Return the [X, Y] coordinate for the center point of the cell that contains the specified text.  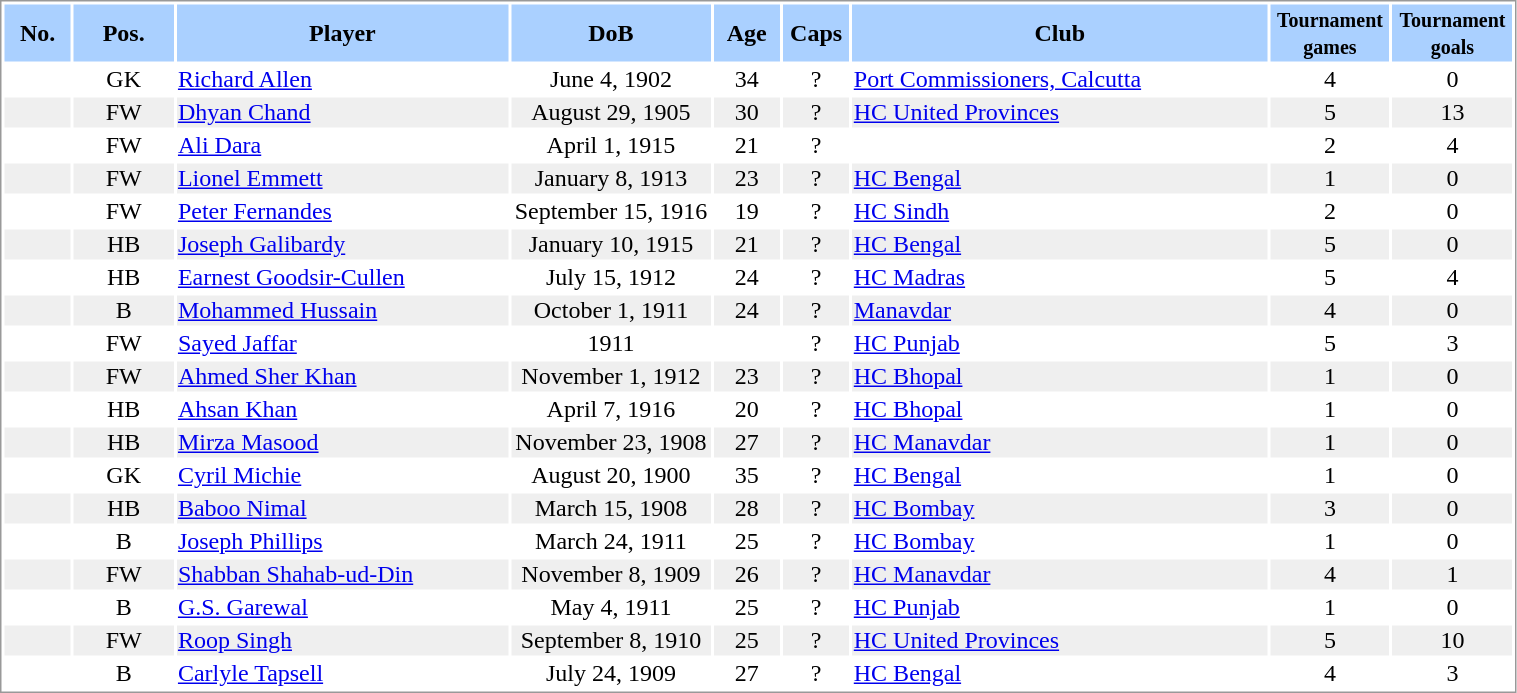
July 15, 1912 [610, 277]
35 [747, 475]
Ahsan Khan [342, 409]
13 [1453, 113]
30 [747, 113]
Baboo Nimal [342, 509]
Ali Dara [342, 145]
Pos. [124, 32]
Player [342, 32]
HC Sindh [1060, 211]
DoB [610, 32]
September 15, 1916 [610, 211]
Cyril Michie [342, 475]
34 [747, 79]
Tournamentgoals [1453, 32]
June 4, 1902 [610, 79]
April 7, 1916 [610, 409]
Caps [816, 32]
26 [747, 575]
August 29, 1905 [610, 113]
November 23, 1908 [610, 443]
Richard Allen [342, 79]
No. [37, 32]
November 8, 1909 [610, 575]
Joseph Galibardy [342, 245]
Joseph Phillips [342, 541]
10 [1453, 641]
Dhyan Chand [342, 113]
Mohammed Hussain [342, 311]
G.S. Garewal [342, 607]
Earnest Goodsir-Cullen [342, 277]
January 8, 1913 [610, 179]
May 4, 1911 [610, 607]
19 [747, 211]
Lionel Emmett [342, 179]
March 24, 1911 [610, 541]
January 10, 1915 [610, 245]
Manavdar [1060, 311]
28 [747, 509]
September 8, 1910 [610, 641]
July 24, 1909 [610, 673]
Shabban Shahab-ud-Din [342, 575]
April 1, 1915 [610, 145]
November 1, 1912 [610, 377]
Sayed Jaffar [342, 343]
1911 [610, 343]
Roop Singh [342, 641]
20 [747, 409]
August 20, 1900 [610, 475]
Carlyle Tapsell [342, 673]
Age [747, 32]
Peter Fernandes [342, 211]
Ahmed Sher Khan [342, 377]
March 15, 1908 [610, 509]
Port Commissioners, Calcutta [1060, 79]
Mirza Masood [342, 443]
October 1, 1911 [610, 311]
HC Madras [1060, 277]
Tournamentgames [1330, 32]
Club [1060, 32]
